Output the (X, Y) coordinate of the center of the cell containing the given text.  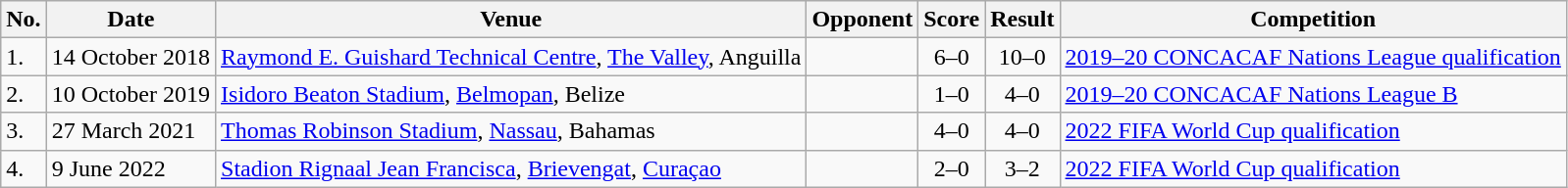
Thomas Robinson Stadium, Nassau, Bahamas (511, 131)
10 October 2019 (131, 94)
3. (24, 131)
Score (952, 20)
Result (1022, 20)
2019–20 CONCACAF Nations League B (1313, 94)
6–0 (952, 57)
Opponent (862, 20)
10–0 (1022, 57)
1. (24, 57)
27 March 2021 (131, 131)
Stadion Rignaal Jean Francisca, Brievengat, Curaçao (511, 168)
2–0 (952, 168)
Isidoro Beaton Stadium, Belmopan, Belize (511, 94)
Raymond E. Guishard Technical Centre, The Valley, Anguilla (511, 57)
14 October 2018 (131, 57)
Competition (1313, 20)
2. (24, 94)
No. (24, 20)
9 June 2022 (131, 168)
3–2 (1022, 168)
1–0 (952, 94)
Venue (511, 20)
Date (131, 20)
2019–20 CONCACAF Nations League qualification (1313, 57)
4. (24, 168)
